Return [x, y] of the center of cell containing provided text 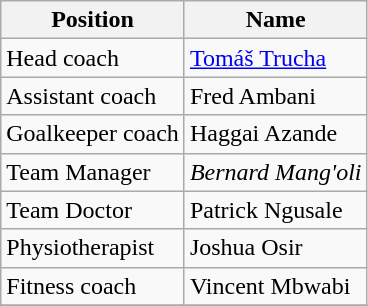
Position [93, 20]
Team Manager [93, 172]
Joshua Osir [276, 248]
Head coach [93, 58]
Goalkeeper coach [93, 134]
Vincent Mbwabi [276, 286]
Fitness coach [93, 286]
Name [276, 20]
Assistant coach [93, 96]
Team Doctor [93, 210]
Tomáš Trucha [276, 58]
Haggai Azande [276, 134]
Patrick Ngusale [276, 210]
Physiotherapist [93, 248]
Bernard Mang'oli [276, 172]
Fred Ambani [276, 96]
